Output the (X, Y) coordinate of the center of the cell containing the given text.  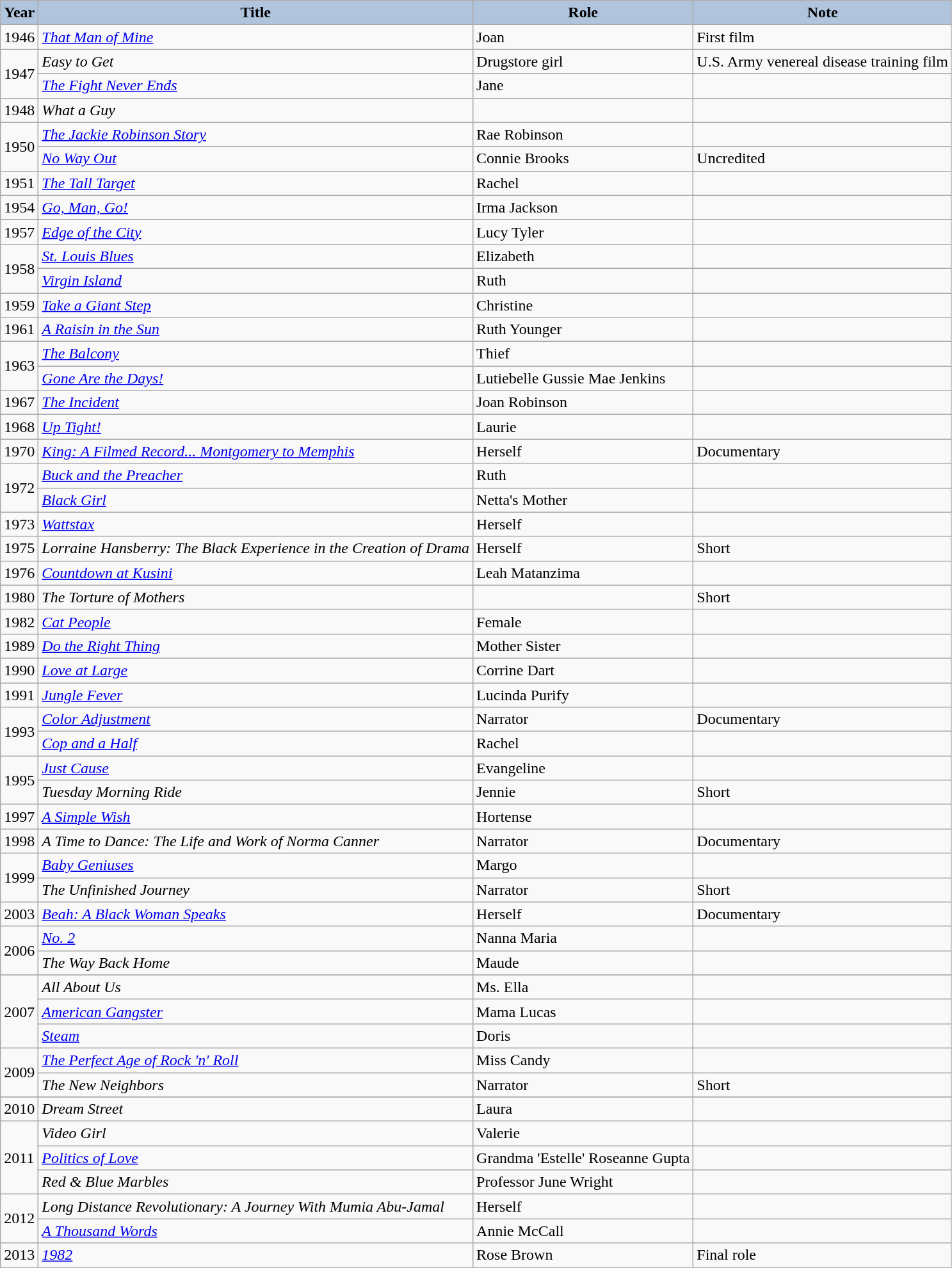
Professor June Wright (583, 1182)
Maude (583, 963)
Lucinda Purify (583, 694)
First film (823, 37)
Miss Candy (583, 1060)
Edge of the City (256, 232)
Hortense (583, 817)
1961 (19, 330)
Female (583, 622)
Lorraine Hansberry: The Black Experience in the Creation of Drama (256, 549)
American Gangster (256, 1011)
Cat People (256, 622)
1967 (19, 403)
1972 (19, 488)
2007 (19, 1011)
U.S. Army venereal disease training film (823, 61)
1993 (19, 732)
All About Us (256, 987)
1948 (19, 110)
2013 (19, 1255)
A Thousand Words (256, 1231)
1946 (19, 37)
1991 (19, 694)
Evangeline (583, 768)
Virgin Island (256, 280)
A Simple Wish (256, 817)
Title (256, 13)
Black Girl (256, 500)
Connie Brooks (583, 159)
Beah: A Black Woman Speaks (256, 914)
Do the Right Thing (256, 646)
Go, Man, Go! (256, 207)
1999 (19, 878)
2012 (19, 1219)
Love at Large (256, 670)
Final role (823, 1255)
1950 (19, 147)
1998 (19, 841)
Mama Lucas (583, 1011)
Note (823, 13)
Doris (583, 1036)
Jungle Fever (256, 694)
1989 (19, 646)
The New Neighbors (256, 1085)
Joan Robinson (583, 403)
Color Adjustment (256, 719)
No. 2 (256, 938)
St. Louis Blues (256, 256)
Dream Street (256, 1109)
2006 (19, 951)
Joan (583, 37)
Netta's Mother (583, 500)
1997 (19, 817)
Gone Are the Days! (256, 378)
Jennie (583, 792)
King: A Filmed Record... Montgomery to Memphis (256, 451)
Corrine Dart (583, 670)
1954 (19, 207)
1968 (19, 427)
A Time to Dance: The Life and Work of Norma Canner (256, 841)
Elizabeth (583, 256)
Thief (583, 354)
Year (19, 13)
Leah Matanzima (583, 573)
Long Distance Revolutionary: A Journey With Mumia Abu-Jamal (256, 1207)
Irma Jackson (583, 207)
Laura (583, 1109)
1990 (19, 670)
Uncredited (823, 159)
Countdown at Kusini (256, 573)
A Raisin in the Sun (256, 330)
Valerie (583, 1134)
The Torture of Mothers (256, 597)
The Fight Never Ends (256, 86)
The Tall Target (256, 183)
Christine (583, 305)
The Jackie Robinson Story (256, 134)
The Way Back Home (256, 963)
Easy to Get (256, 61)
1959 (19, 305)
Laurie (583, 427)
Role (583, 13)
Mother Sister (583, 646)
Take a Giant Step (256, 305)
Annie McCall (583, 1231)
Rae Robinson (583, 134)
1951 (19, 183)
1947 (19, 74)
Steam (256, 1036)
Drugstore girl (583, 61)
Video Girl (256, 1134)
Up Tight! (256, 427)
2010 (19, 1109)
No Way Out (256, 159)
Margo (583, 865)
The Unfinished Journey (256, 890)
Ruth Younger (583, 330)
The Incident (256, 403)
2003 (19, 914)
Nanna Maria (583, 938)
Red & Blue Marbles (256, 1182)
Jane (583, 86)
1995 (19, 780)
The Perfect Age of Rock 'n' Roll (256, 1060)
Ms. Ella (583, 987)
1973 (19, 524)
2009 (19, 1072)
1963 (19, 366)
1957 (19, 232)
Lucy Tyler (583, 232)
Cop and a Half (256, 744)
1958 (19, 268)
1976 (19, 573)
1980 (19, 597)
Baby Geniuses (256, 865)
Rose Brown (583, 1255)
2011 (19, 1158)
Grandma 'Estelle' Roseanne Gupta (583, 1158)
That Man of Mine (256, 37)
What a Guy (256, 110)
Tuesday Morning Ride (256, 792)
Politics of Love (256, 1158)
1970 (19, 451)
Lutiebelle Gussie Mae Jenkins (583, 378)
Buck and the Preacher (256, 476)
Wattstax (256, 524)
1975 (19, 549)
Just Cause (256, 768)
The Balcony (256, 354)
